Pinpoint the cell where the given text exists, returning its (X, Y) midpoint coordinate. 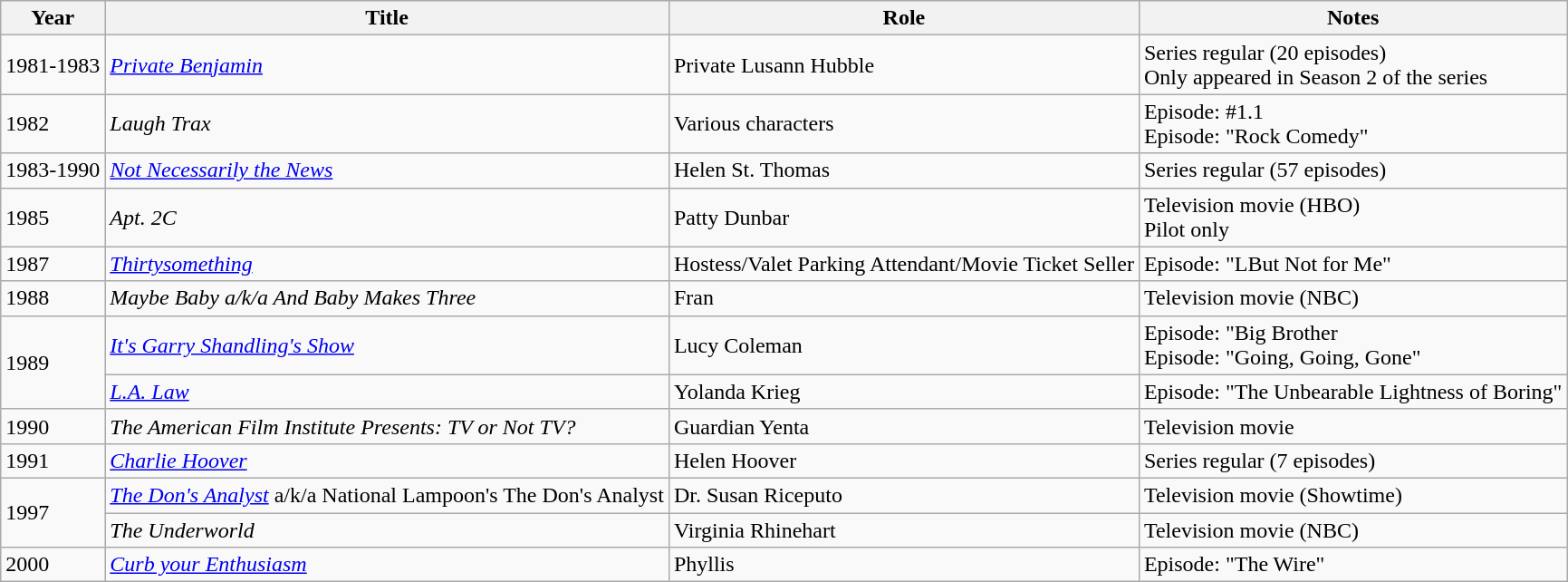
Curb your Enthusiasm (388, 565)
The American Film Institute Presents: TV or Not TV? (388, 426)
Maybe Baby a/k/a And Baby Makes Three (388, 298)
Various characters (904, 123)
1997 (53, 512)
Dr. Susan Riceputo (904, 495)
Series regular (57 episodes) (1353, 170)
Series regular (7 episodes) (1353, 461)
Series regular (20 episodes)Only appeared in Season 2 of the series (1353, 65)
Television movie (HBO)Pilot only (1353, 218)
Lucy Coleman (904, 344)
Television movie (1353, 426)
Charlie Hoover (388, 461)
Episode: "LBut Not for Me" (1353, 264)
1982 (53, 123)
Episode: "The Wire" (1353, 565)
Private Lusann Hubble (904, 65)
Television movie (Showtime) (1353, 495)
Apt. 2C (388, 218)
1988 (53, 298)
Title (388, 18)
Year (53, 18)
Yolanda Krieg (904, 392)
The Don's Analyst a/k/a National Lampoon's The Don's Analyst (388, 495)
Not Necessarily the News (388, 170)
Thirtysomething (388, 264)
Guardian Yenta (904, 426)
2000 (53, 565)
Helen St. Thomas (904, 170)
The Underworld (388, 530)
1985 (53, 218)
It's Garry Shandling's Show (388, 344)
Fran (904, 298)
1983-1990 (53, 170)
Notes (1353, 18)
1989 (53, 363)
1990 (53, 426)
Episode: "Big BrotherEpisode: "Going, Going, Gone" (1353, 344)
L.A. Law (388, 392)
Private Benjamin (388, 65)
1981-1983 (53, 65)
Episode: #1.1Episode: "Rock Comedy" (1353, 123)
Virginia Rhinehart (904, 530)
Helen Hoover (904, 461)
Patty Dunbar (904, 218)
Hostess/Valet Parking Attendant/Movie Ticket Seller (904, 264)
Episode: "The Unbearable Lightness of Boring" (1353, 392)
1987 (53, 264)
Phyllis (904, 565)
Laugh Trax (388, 123)
1991 (53, 461)
Role (904, 18)
